Output the [x, y] coordinate of the center of the cell containing the given text.  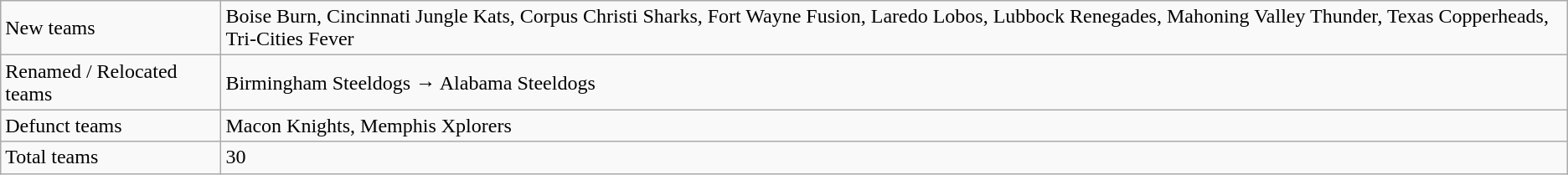
Defunct teams [111, 126]
Macon Knights, Memphis Xplorers [895, 126]
Total teams [111, 157]
Renamed / Relocated teams [111, 82]
30 [895, 157]
Birmingham Steeldogs → Alabama Steeldogs [895, 82]
New teams [111, 28]
